Provide the (x, y) coordinate of the cell's center where the given text is located.  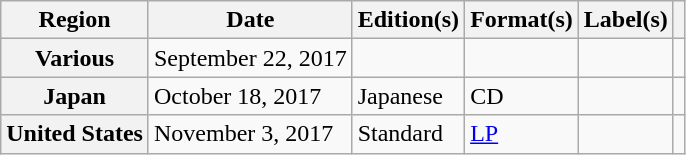
Region (75, 20)
Label(s) (626, 20)
United States (75, 134)
October 18, 2017 (250, 96)
September 22, 2017 (250, 58)
Format(s) (522, 20)
Standard (408, 134)
November 3, 2017 (250, 134)
Japanese (408, 96)
Japan (75, 96)
Date (250, 20)
Edition(s) (408, 20)
Various (75, 58)
LP (522, 134)
CD (522, 96)
